Detect which cell encompasses the target text, then output its (x, y) center coordinate. 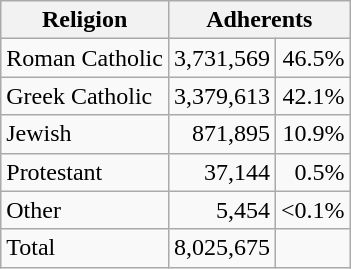
<0.1% (314, 210)
37,144 (222, 172)
0.5% (314, 172)
5,454 (222, 210)
Adherents (259, 20)
3,379,613 (222, 96)
Greek Catholic (85, 96)
46.5% (314, 58)
Total (85, 248)
Religion (85, 20)
Other (85, 210)
Jewish (85, 134)
Protestant (85, 172)
10.9% (314, 134)
3,731,569 (222, 58)
8,025,675 (222, 248)
42.1% (314, 96)
Roman Catholic (85, 58)
871,895 (222, 134)
